Search for the cell housing the specified text and yield its (x, y) center coordinate. 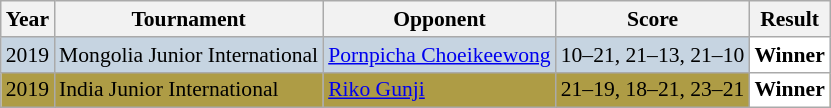
Pornpicha Choeikeewong (440, 55)
10–21, 21–13, 21–10 (653, 55)
Score (653, 19)
Result (790, 19)
India Junior International (188, 90)
Year (28, 19)
21–19, 18–21, 23–21 (653, 90)
Tournament (188, 19)
Riko Gunji (440, 90)
Mongolia Junior International (188, 55)
Opponent (440, 19)
